Detect which cell encompasses the target text, then output its (X, Y) center coordinate. 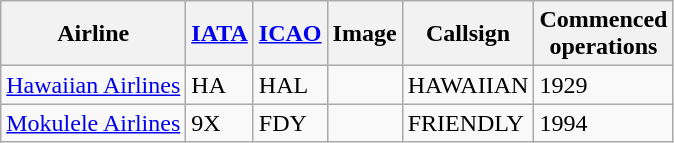
Airline (94, 34)
Commencedoperations (604, 34)
FRIENDLY (468, 123)
Image (364, 34)
FDY (290, 123)
9X (220, 123)
1994 (604, 123)
Mokulele Airlines (94, 123)
Hawaiian Airlines (94, 85)
HA (220, 85)
ICAO (290, 34)
HAL (290, 85)
Callsign (468, 34)
1929 (604, 85)
IATA (220, 34)
HAWAIIAN (468, 85)
